Identify which cell holds the provided text, then report its [x, y] central coordinate. 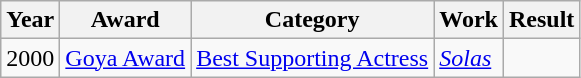
Category [312, 20]
Result [541, 20]
Year [30, 20]
Award [126, 20]
Work [469, 20]
2000 [30, 58]
Best Supporting Actress [312, 58]
Solas [469, 58]
Goya Award [126, 58]
